From the cell containing the given text, extract its center point as [X, Y] coordinate. 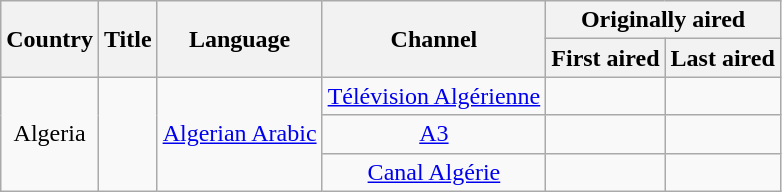
Algerian Arabic [240, 134]
First aired [606, 58]
Algeria [50, 134]
Last aired [722, 58]
Language [240, 39]
Channel [434, 39]
Country [50, 39]
Originally aired [664, 20]
Title [128, 39]
A3 [434, 134]
Canal Algérie [434, 172]
Télévision Algérienne [434, 96]
